Pinpoint the cell where the given text exists, returning its (x, y) midpoint coordinate. 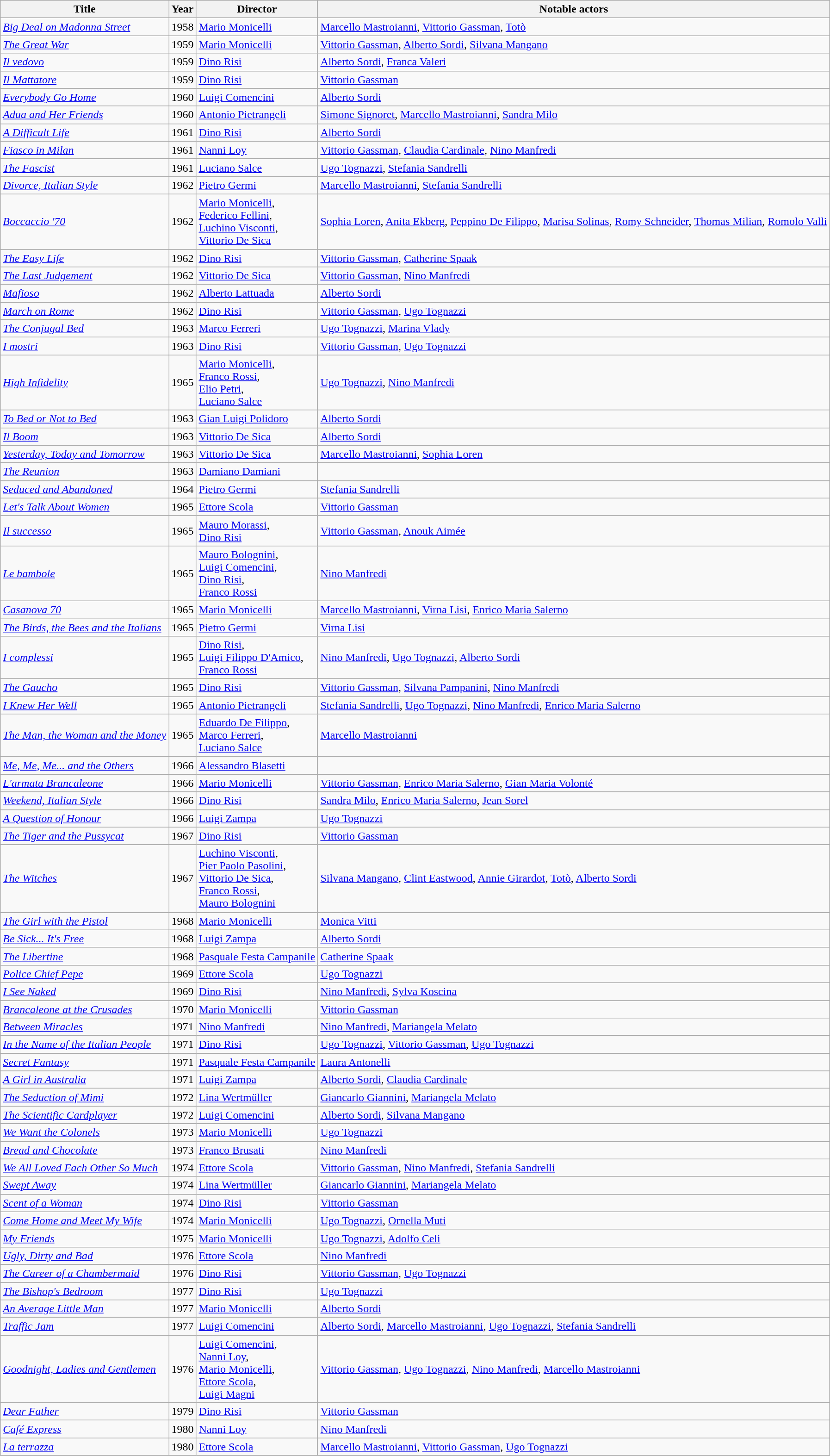
Alberto Sordi, Marcello Mastroianni, Ugo Tognazzi, Stefania Sandrelli (574, 1326)
The Libertine (85, 956)
Big Deal on Madonna Street (85, 27)
In the Name of the Italian People (85, 1045)
Nino Manfredi, Ugo Tognazzi, Alberto Sordi (574, 658)
Stefania Sandrelli, Ugo Tognazzi, Nino Manfredi, Enrico Maria Salerno (574, 705)
L'armata Brancaleone (85, 783)
The Fascist (85, 168)
A Difficult Life (85, 132)
Il successo (85, 530)
Fiasco in Milan (85, 150)
The Easy Life (85, 258)
Virna Lisi (574, 627)
Dino Risi, Luigi Filippo D'Amico, Franco Rossi (257, 658)
Alberto Sordi, Silvana Mangano (574, 1115)
1970 (182, 1009)
The Girl with the Pistol (85, 921)
Mafioso (85, 293)
Vittorio Gassman, Ugo Tognazzi, Nino Manfredi, Marcello Mastroianni (574, 1369)
To Bed or Not to Bed (85, 419)
Divorce, Italian Style (85, 185)
The Scientific Cardplayer (85, 1115)
Damiano Damiani (257, 472)
The Tiger and the Pussycat (85, 836)
Nino Manfredi, Sylva Koscina (574, 991)
Title (85, 9)
Dear Father (85, 1412)
1975 (182, 1238)
Catherine Spaak (574, 956)
Alberto Lattuada (257, 293)
The Seduction of Mimi (85, 1097)
Mario Monicelli, Franco Rossi, Elio Petri, Luciano Salce (257, 382)
Between Miracles (85, 1027)
The Conjugal Bed (85, 329)
March on Rome (85, 311)
The Man, the Woman and the Money (85, 735)
Mauro Bolognini, Luigi Comencini, Dino Risi, Franco Rossi (257, 573)
Vittorio Gassman, Catherine Spaak (574, 258)
Vittorio Gassman, Enrico Maria Salerno, Gian Maria Volonté (574, 783)
Be Sick... It's Free (85, 939)
Ugo Tognazzi, Ornella Muti (574, 1220)
Me, Me, Me... and the Others (85, 765)
Ugo Tognazzi, Adolfo Celi (574, 1238)
Yesterday, Today and Tomorrow (85, 454)
A Question of Honour (85, 818)
Luchino Visconti, Pier Paolo Pasolini, Vittorio De Sica, Franco Rossi, Mauro Bolognini (257, 878)
High Infidelity (85, 382)
Ugo Tognazzi, Stefania Sandrelli (574, 168)
Ugo Tognazzi, Vittorio Gassman, Ugo Tognazzi (574, 1045)
Silvana Mangano, Clint Eastwood, Annie Girardot, Totò, Alberto Sordi (574, 878)
Luigi Comencini, Nanni Loy, Mario Monicelli, Ettore Scola, Luigi Magni (257, 1369)
1964 (182, 489)
Franco Brusati (257, 1150)
Eduardo De Filippo, Marco Ferreri, Luciano Salce (257, 735)
Ugly, Dirty and Bad (85, 1256)
Seduced and Abandoned (85, 489)
Marcello Mastroianni, Virna Lisi, Enrico Maria Salerno (574, 610)
A Girl in Australia (85, 1080)
Marcello Mastroianni, Stefania Sandrelli (574, 185)
Director (257, 9)
Luciano Salce (257, 168)
Monica Vitti (574, 921)
Nino Manfredi, Mariangela Melato (574, 1027)
1979 (182, 1412)
The Gaucho (85, 688)
Notable actors (574, 9)
Il vedovo (85, 62)
Traffic Jam (85, 1326)
Laura Antonelli (574, 1062)
Bread and Chocolate (85, 1150)
Vittorio Gassman, Anouk Aimée (574, 530)
La terrazza (85, 1447)
We All Loved Each Other So Much (85, 1168)
My Friends (85, 1238)
Ugo Tognazzi, Marina Vlady (574, 329)
Marcello Mastroianni, Vittorio Gassman, Totò (574, 27)
Marco Ferreri (257, 329)
Stefania Sandrelli (574, 489)
Everybody Go Home (85, 97)
Le bambole (85, 573)
Adua and Her Friends (85, 115)
Mario Monicelli, Federico Fellini,Luchino Visconti,Vittorio De Sica (257, 221)
Come Home and Meet My Wife (85, 1220)
Marcello Mastroianni, Vittorio Gassman, Ugo Tognazzi (574, 1447)
The Last Judgement (85, 276)
The Reunion (85, 472)
Marcello Mastroianni (574, 735)
The Witches (85, 878)
Alberto Sordi, Franca Valeri (574, 62)
Swept Away (85, 1185)
Vittorio Gassman, Nino Manfredi (574, 276)
An Average Little Man (85, 1309)
Let's Talk About Women (85, 507)
Marcello Mastroianni, Sophia Loren (574, 454)
Vittorio Gassman, Silvana Pampanini, Nino Manfredi (574, 688)
Mauro Morassi, Dino Risi (257, 530)
Il Mattatore (85, 80)
Simone Signoret, Marcello Mastroianni, Sandra Milo (574, 115)
Brancaleone at the Crusades (85, 1009)
Alessandro Blasetti (257, 765)
Sandra Milo, Enrico Maria Salerno, Jean Sorel (574, 801)
I complessi (85, 658)
Café Express (85, 1429)
Boccaccio '70 (85, 221)
The Birds, the Bees and the Italians (85, 627)
I Knew Her Well (85, 705)
The Great War (85, 44)
I See Naked (85, 991)
Casanova 70 (85, 610)
The Career of a Chambermaid (85, 1273)
Gian Luigi Polidoro (257, 419)
Vittorio Gassman, Alberto Sordi, Silvana Mangano (574, 44)
Scent of a Woman (85, 1203)
I mostri (85, 346)
Alberto Sordi, Claudia Cardinale (574, 1080)
Vittorio Gassman, Claudia Cardinale, Nino Manfredi (574, 150)
Vittorio Gassman, Nino Manfredi, Stefania Sandrelli (574, 1168)
Police Chief Pepe (85, 974)
Ugo Tognazzi, Nino Manfredi (574, 382)
We Want the Colonels (85, 1132)
Year (182, 9)
Goodnight, Ladies and Gentlemen (85, 1369)
Il Boom (85, 436)
1958 (182, 27)
Sophia Loren, Anita Ekberg, Peppino De Filippo, Marisa Solinas, Romy Schneider, Thomas Milian, Romolo Valli (574, 221)
Secret Fantasy (85, 1062)
The Bishop's Bedroom (85, 1291)
Weekend, Italian Style (85, 801)
